Detect which cell encompasses the target text, then output its [x, y] center coordinate. 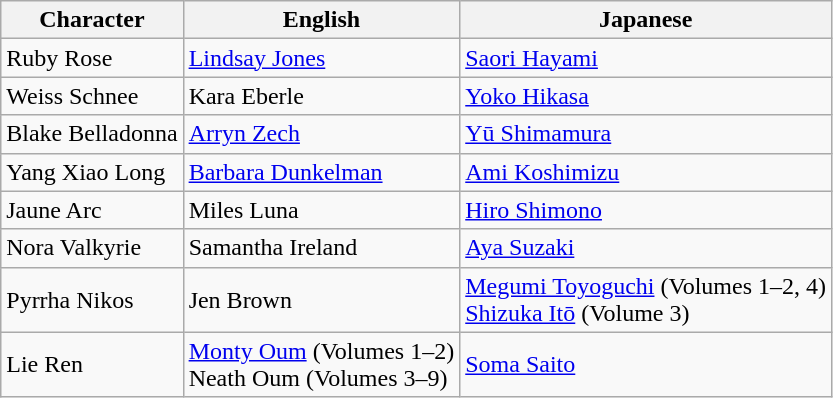
Weiss Schnee [92, 96]
Pyrrha Nikos [92, 300]
Nora Valkyrie [92, 248]
Ami Koshimizu [646, 172]
Jen Brown [322, 300]
Hiro Shimono [646, 210]
Japanese [646, 20]
Yang Xiao Long [92, 172]
Samantha Ireland [322, 248]
Megumi Toyoguchi (Volumes 1–2, 4)Shizuka Itō (Volume 3) [646, 300]
Barbara Dunkelman [322, 172]
Lie Ren [92, 364]
Monty Oum (Volumes 1–2)Neath Oum (Volumes 3–9) [322, 364]
Aya Suzaki [646, 248]
Yoko Hikasa [646, 96]
Soma Saito [646, 364]
Kara Eberle [322, 96]
Ruby Rose [92, 58]
Lindsay Jones [322, 58]
Saori Hayami [646, 58]
Character [92, 20]
Arryn Zech [322, 134]
English [322, 20]
Blake Belladonna [92, 134]
Jaune Arc [92, 210]
Yū Shimamura [646, 134]
Miles Luna [322, 210]
